Find where the given text appears and provide that cell's center as [X, Y] coordinate. 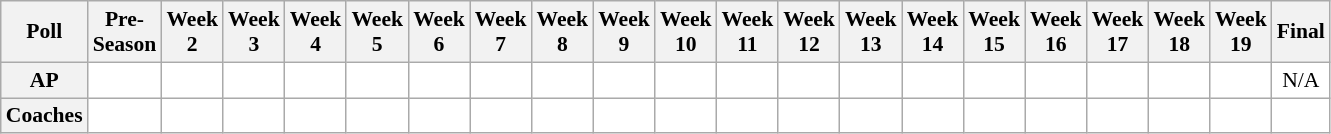
Week2 [192, 32]
Week16 [1056, 32]
Week17 [1118, 32]
Week6 [439, 32]
N/A [1301, 80]
Week14 [933, 32]
Coaches [44, 116]
Week13 [871, 32]
Week4 [316, 32]
Pre-Season [125, 32]
Week3 [254, 32]
Week11 [748, 32]
Week7 [501, 32]
Week15 [994, 32]
Week12 [809, 32]
Week8 [562, 32]
Week10 [686, 32]
Week18 [1179, 32]
Week5 [377, 32]
Week19 [1241, 32]
Week9 [624, 32]
Final [1301, 32]
Poll [44, 32]
AP [44, 80]
